Detect which cell encompasses the target text, then output its [X, Y] center coordinate. 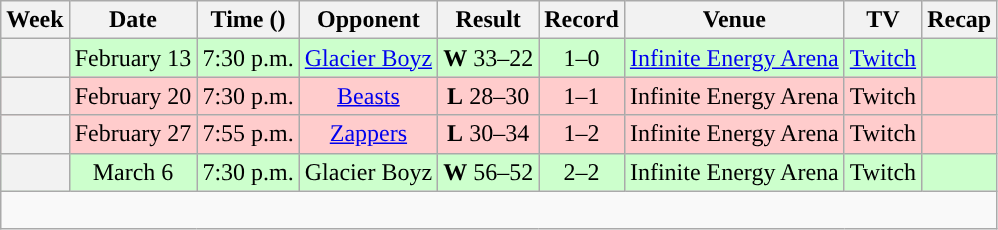
March 6 [133, 172]
L 30–34 [488, 134]
February 13 [133, 58]
1–0 [582, 58]
Result [488, 20]
Recap [960, 20]
L 28–30 [488, 96]
W 33–22 [488, 58]
Beasts [368, 96]
February 20 [133, 96]
7:55 p.m. [248, 134]
Time () [248, 20]
TV [882, 20]
1–2 [582, 134]
February 27 [133, 134]
Week [35, 20]
W 56–52 [488, 172]
Zappers [368, 134]
2–2 [582, 172]
1–1 [582, 96]
Venue [734, 20]
Date [133, 20]
Record [582, 20]
Opponent [368, 20]
